Extract the [X, Y] coordinate from the center of the cell holding the provided text.  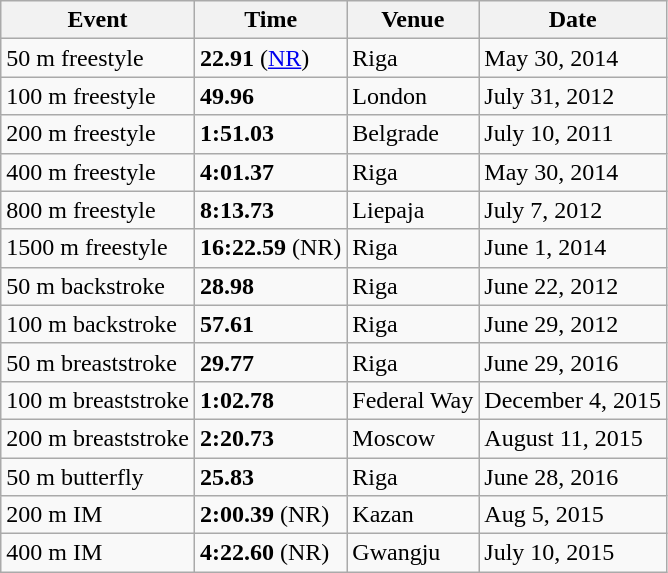
December 4, 2015 [573, 400]
400 m IM [98, 553]
June 1, 2014 [573, 248]
100 m freestyle [98, 96]
Moscow [413, 438]
July 10, 2011 [573, 134]
June 28, 2016 [573, 477]
1500 m freestyle [98, 248]
50 m breaststroke [98, 362]
49.96 [270, 96]
July 10, 2015 [573, 553]
London [413, 96]
Event [98, 20]
200 m breaststroke [98, 438]
Liepaja [413, 210]
Aug 5, 2015 [573, 515]
100 m breaststroke [98, 400]
22.91 (NR) [270, 58]
2:00.39 (NR) [270, 515]
57.61 [270, 324]
Date [573, 20]
1:02.78 [270, 400]
Gwangju [413, 553]
28.98 [270, 286]
50 m freestyle [98, 58]
June 29, 2016 [573, 362]
25.83 [270, 477]
200 m IM [98, 515]
June 29, 2012 [573, 324]
16:22.59 (NR) [270, 248]
8:13.73 [270, 210]
Federal Way [413, 400]
200 m freestyle [98, 134]
50 m backstroke [98, 286]
50 m butterfly [98, 477]
Venue [413, 20]
Belgrade [413, 134]
4:22.60 (NR) [270, 553]
29.77 [270, 362]
August 11, 2015 [573, 438]
July 7, 2012 [573, 210]
1:51.03 [270, 134]
July 31, 2012 [573, 96]
800 m freestyle [98, 210]
2:20.73 [270, 438]
Kazan [413, 515]
June 22, 2012 [573, 286]
400 m freestyle [98, 172]
100 m backstroke [98, 324]
4:01.37 [270, 172]
Time [270, 20]
